Extract the (X, Y) coordinate from the center of the cell holding the provided text.  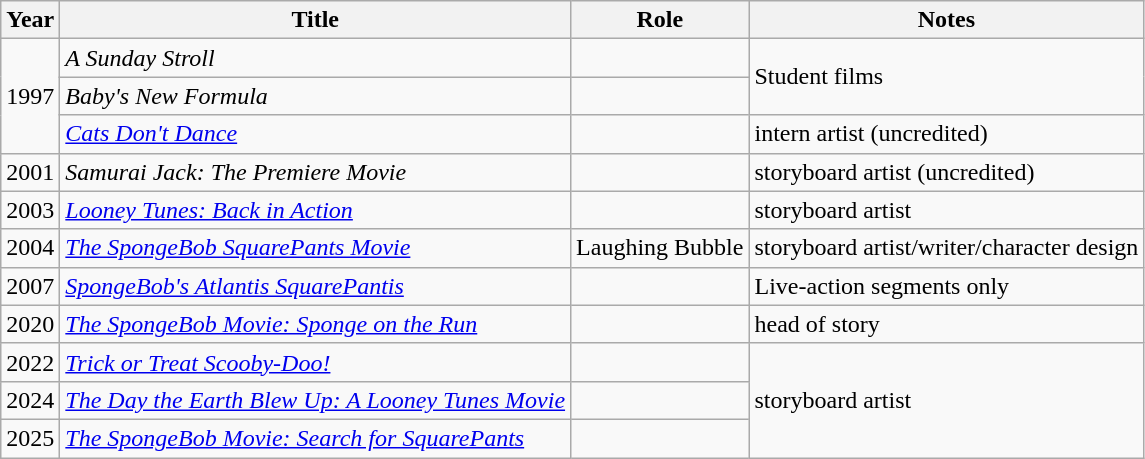
Baby's New Formula (316, 96)
The Day the Earth Blew Up: A Looney Tunes Movie (316, 400)
Year (30, 20)
2004 (30, 248)
2001 (30, 172)
Laughing Bubble (660, 248)
The SpongeBob Movie: Search for SquarePants (316, 438)
1997 (30, 96)
Title (316, 20)
Looney Tunes: Back in Action (316, 210)
storyboard artist/writer/character design (946, 248)
2024 (30, 400)
2007 (30, 286)
2025 (30, 438)
A Sunday Stroll (316, 58)
The SpongeBob SquarePants Movie (316, 248)
Live-action segments only (946, 286)
head of story (946, 324)
Trick or Treat Scooby-Doo! (316, 362)
intern artist (uncredited) (946, 134)
SpongeBob's Atlantis SquarePantis (316, 286)
2003 (30, 210)
storyboard artist (uncredited) (946, 172)
Student films (946, 77)
The SpongeBob Movie: Sponge on the Run (316, 324)
Samurai Jack: The Premiere Movie (316, 172)
Role (660, 20)
Cats Don't Dance (316, 134)
2022 (30, 362)
2020 (30, 324)
Notes (946, 20)
